Provide the [x, y] coordinate of the cell's center where the given text is located.  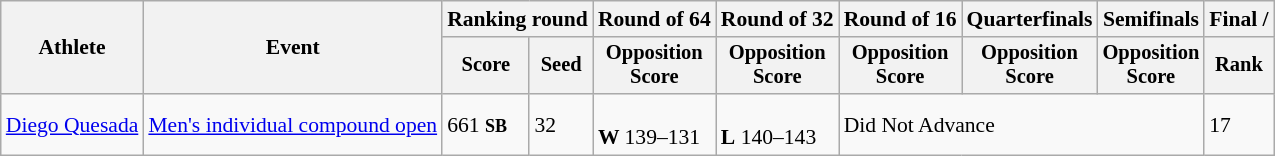
W 139–131 [654, 124]
Semifinals [1152, 19]
Round of 32 [778, 19]
Quarterfinals [1030, 19]
Did Not Advance [1022, 124]
Score [486, 66]
Round of 16 [900, 19]
Round of 64 [654, 19]
Athlete [72, 48]
Event [292, 48]
Diego Quesada [72, 124]
661 SB [486, 124]
Seed [560, 66]
Ranking round [518, 19]
17 [1239, 124]
32 [560, 124]
Rank [1239, 66]
Men's individual compound open [292, 124]
L 140–143 [778, 124]
Final / [1239, 19]
